Detect which cell encompasses the target text, then output its [X, Y] center coordinate. 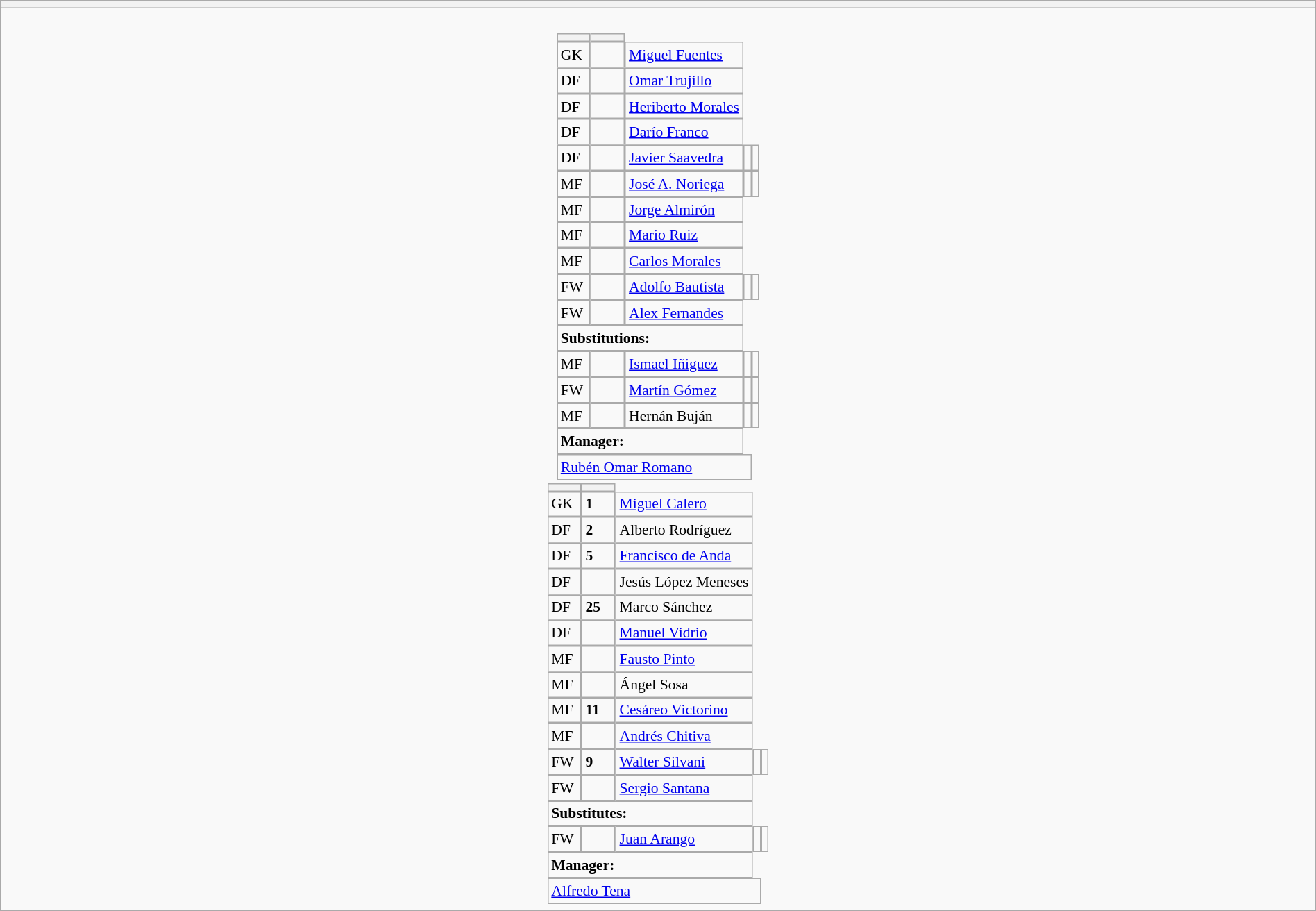
Manuel Vidrio [684, 633]
Walter Silvani [684, 762]
Carlos Morales [684, 261]
Andrés Chitiva [684, 736]
Alberto Rodríguez [684, 529]
Alfredo Tena [654, 890]
5 [598, 555]
Javier Saavedra [684, 158]
Omar Trujillo [684, 81]
Rubén Omar Romano [654, 467]
Marco Sánchez [684, 607]
Heriberto Morales [684, 107]
Martín Gómez [684, 390]
Juan Arango [684, 839]
1 [598, 504]
Ángel Sosa [684, 685]
Substitutions: [650, 339]
Hernán Buján [684, 415]
Alex Fernandes [684, 312]
Francisco de Anda [684, 555]
Miguel Calero [684, 504]
Cesáreo Victorino [684, 710]
2 [598, 529]
Fausto Pinto [684, 658]
José A. Noriega [684, 183]
Ismael Iñiguez [684, 364]
Jorge Almirón [684, 210]
Sergio Santana [684, 787]
Substitutes: [650, 814]
11 [598, 710]
Miguel Fuentes [684, 54]
Darío Franco [684, 132]
Mario Ruiz [684, 235]
Jesús López Meneses [684, 582]
25 [598, 607]
9 [598, 762]
Adolfo Bautista [684, 286]
